Return the [x, y] coordinate for the center point of the cell that contains the specified text.  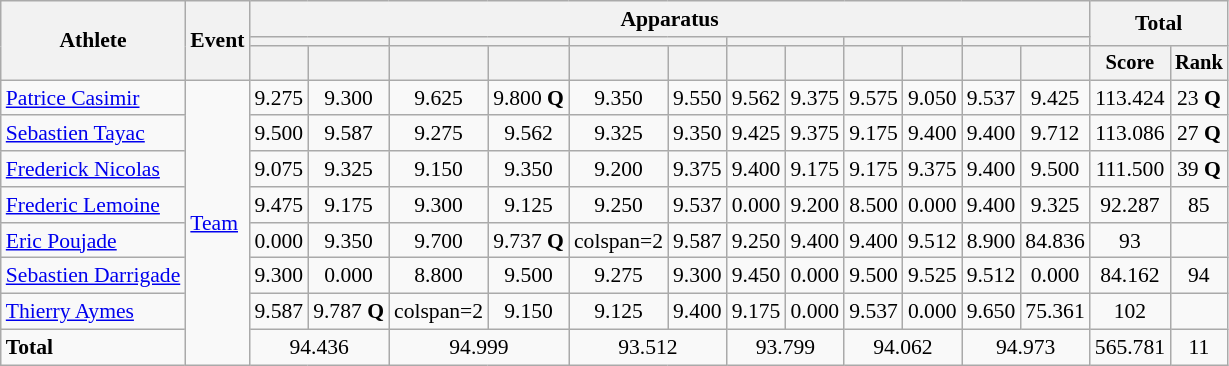
Rank [1199, 63]
Frederic Lemoine [94, 205]
84.836 [1054, 241]
Event [217, 40]
9.575 [874, 98]
11 [1199, 348]
9.625 [438, 98]
Apparatus [669, 19]
39 Q [1199, 169]
9.525 [932, 276]
9.787 Q [348, 312]
102 [1130, 312]
93.512 [648, 348]
9.475 [278, 205]
Team [217, 222]
Score [1130, 63]
8.800 [438, 276]
9.737 Q [528, 241]
94.999 [479, 348]
94 [1199, 276]
8.900 [992, 241]
85 [1199, 205]
565.781 [1130, 348]
9.450 [756, 276]
93.799 [786, 348]
Sebastien Darrigade [94, 276]
Eric Poujade [94, 241]
9.075 [278, 169]
Sebastien Tayac [94, 134]
113.086 [1130, 134]
Frederick Nicolas [94, 169]
9.712 [1054, 134]
93 [1130, 241]
9.800 Q [528, 98]
9.700 [438, 241]
94.973 [1026, 348]
92.287 [1130, 205]
23 Q [1199, 98]
8.500 [874, 205]
75.361 [1054, 312]
9.550 [698, 98]
Patrice Casimir [94, 98]
94.436 [319, 348]
Thierry Aymes [94, 312]
84.162 [1130, 276]
9.650 [992, 312]
111.500 [1130, 169]
113.424 [1130, 98]
9.050 [932, 98]
27 Q [1199, 134]
94.062 [902, 348]
Athlete [94, 40]
